Scan for the cell matching the given text and deliver its (X, Y) coordinate at center. 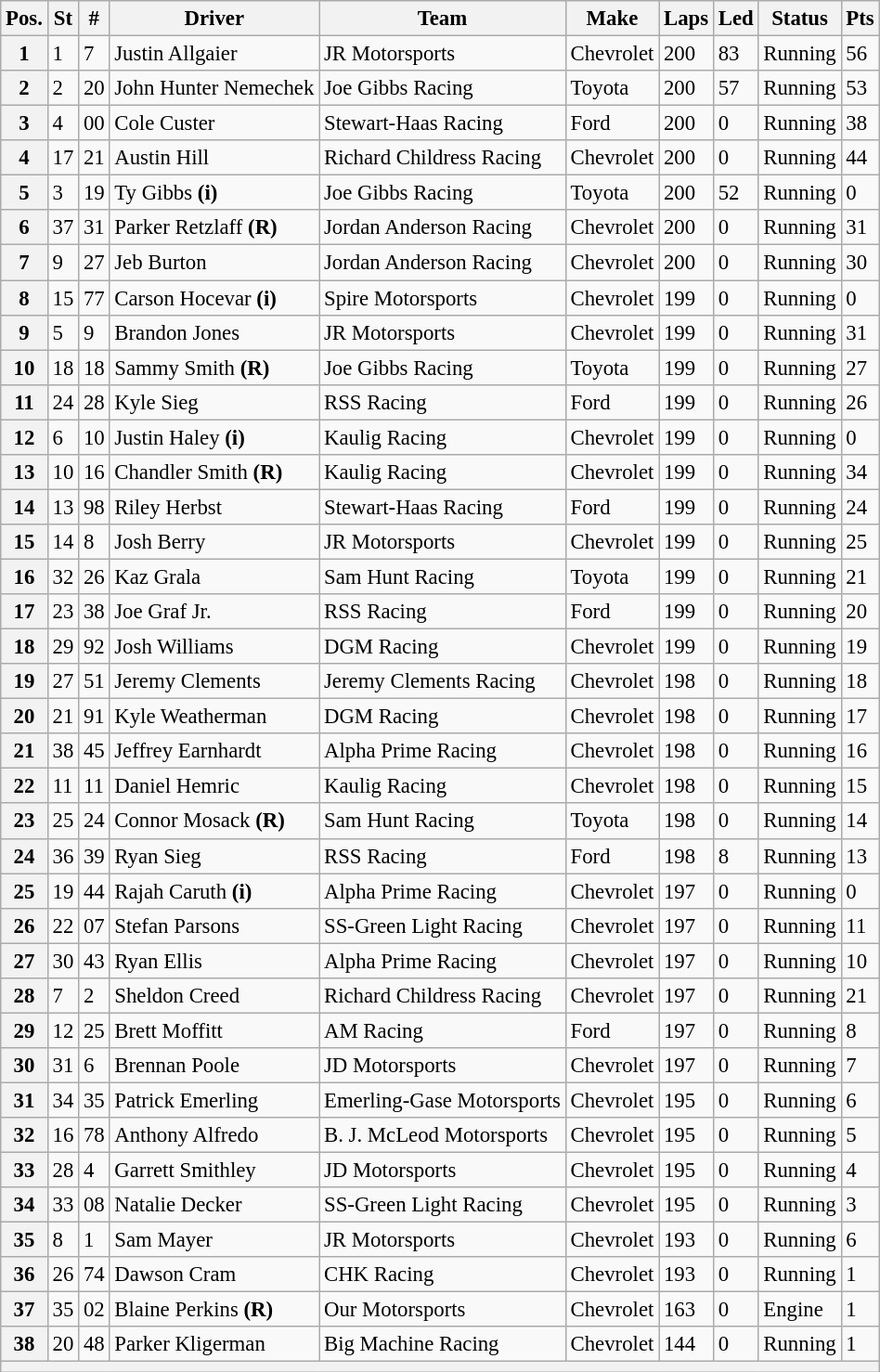
Sheldon Creed (214, 996)
78 (95, 1135)
Make (612, 19)
Ryan Sieg (214, 856)
Pos. (24, 19)
Dawson Cram (214, 1275)
52 (735, 193)
48 (95, 1345)
B. J. McLeod Motorsports (443, 1135)
Daniel Hemric (214, 786)
Kyle Sieg (214, 402)
Sammy Smith (R) (214, 368)
Ryan Ellis (214, 961)
Riley Herbst (214, 507)
Led (735, 19)
Team (443, 19)
Josh Berry (214, 542)
53 (860, 88)
74 (95, 1275)
Ty Gibbs (i) (214, 193)
Patrick Emerling (214, 1100)
Jeremy Clements Racing (443, 681)
02 (95, 1310)
83 (735, 54)
Jeffrey Earnhardt (214, 751)
Engine (800, 1310)
Parker Retzlaff (R) (214, 227)
07 (95, 925)
77 (95, 298)
Joe Graf Jr. (214, 612)
Kyle Weatherman (214, 717)
Sam Mayer (214, 1240)
39 (95, 856)
Brandon Jones (214, 332)
Blaine Perkins (R) (214, 1310)
Laps (687, 19)
45 (95, 751)
Stefan Parsons (214, 925)
163 (687, 1310)
Driver (214, 19)
43 (95, 961)
08 (95, 1205)
144 (687, 1345)
57 (735, 88)
Justin Allgaier (214, 54)
John Hunter Nemechek (214, 88)
51 (95, 681)
Pts (860, 19)
CHK Racing (443, 1275)
Rajah Caruth (i) (214, 891)
92 (95, 647)
Natalie Decker (214, 1205)
# (95, 19)
00 (95, 123)
Justin Haley (i) (214, 437)
Chandler Smith (R) (214, 472)
Josh Williams (214, 647)
St (63, 19)
Brett Moffitt (214, 1030)
91 (95, 717)
Carson Hocevar (i) (214, 298)
Anthony Alfredo (214, 1135)
Kaz Grala (214, 576)
Connor Mosack (R) (214, 822)
98 (95, 507)
56 (860, 54)
Jeb Burton (214, 263)
Status (800, 19)
Big Machine Racing (443, 1345)
Austin Hill (214, 158)
Parker Kligerman (214, 1345)
Our Motorsports (443, 1310)
AM Racing (443, 1030)
Cole Custer (214, 123)
Emerling-Gase Motorsports (443, 1100)
Jeremy Clements (214, 681)
Garrett Smithley (214, 1171)
Spire Motorsports (443, 298)
Brennan Poole (214, 1066)
